Search for the cell housing the specified text and yield its [X, Y] center coordinate. 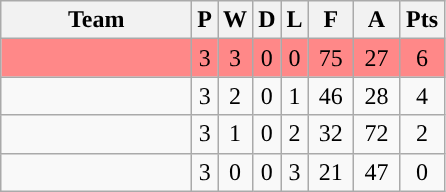
47 [377, 172]
4 [422, 96]
D [267, 20]
A [377, 20]
L [294, 20]
P [205, 20]
21 [331, 172]
75 [331, 58]
Team [96, 20]
Pts [422, 20]
32 [331, 134]
27 [377, 58]
72 [377, 134]
W [236, 20]
28 [377, 96]
6 [422, 58]
F [331, 20]
46 [331, 96]
